Return (X, Y) of the center of cell containing provided text 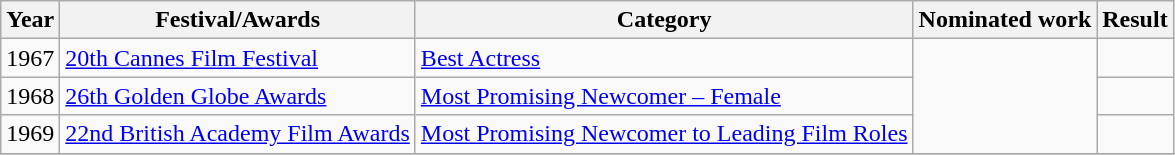
20th Cannes Film Festival (238, 58)
Result (1135, 20)
Year (30, 20)
Nominated work (1005, 20)
22nd British Academy Film Awards (238, 134)
1968 (30, 96)
Festival/Awards (238, 20)
Most Promising Newcomer – Female (664, 96)
Most Promising Newcomer to Leading Film Roles (664, 134)
1967 (30, 58)
26th Golden Globe Awards (238, 96)
1969 (30, 134)
Category (664, 20)
Best Actress (664, 58)
